Determine the (X, Y) coordinate at the center of the cell enclosing the given text.  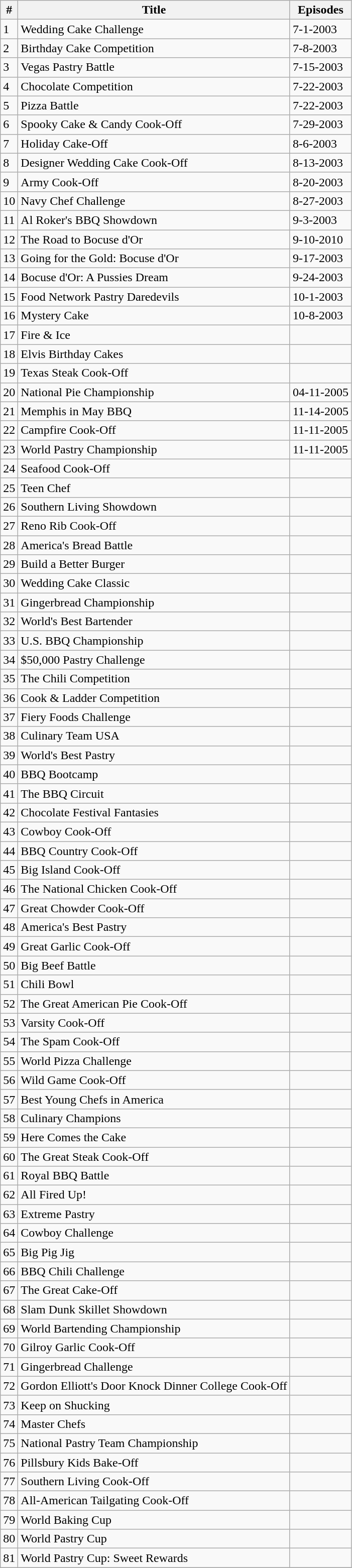
BBQ Chili Challenge (154, 1271)
56 (9, 1080)
World's Best Bartender (154, 622)
The National Chicken Cook-Off (154, 889)
Royal BBQ Battle (154, 1176)
44 (9, 851)
Fire & Ice (154, 335)
National Pastry Team Championship (154, 1443)
65 (9, 1252)
61 (9, 1176)
Keep on Shucking (154, 1405)
Varsity Cook-Off (154, 1023)
7-8-2003 (320, 48)
The Great American Pie Cook-Off (154, 1004)
All Fired Up! (154, 1195)
Bocuse d'Or: A Pussies Dream (154, 278)
World Bartending Championship (154, 1329)
1 (9, 29)
40 (9, 774)
National Pie Championship (154, 392)
43 (9, 831)
76 (9, 1463)
World Baking Cup (154, 1520)
14 (9, 278)
30 (9, 583)
Slam Dunk Skillet Showdown (154, 1309)
Gilroy Garlic Cook-Off (154, 1348)
27 (9, 526)
Title (154, 10)
67 (9, 1290)
Big Beef Battle (154, 966)
The Road to Bocuse d'Or (154, 239)
60 (9, 1156)
31 (9, 602)
Designer Wedding Cake Cook-Off (154, 163)
America's Best Pastry (154, 927)
22 (9, 430)
9-10-2010 (320, 239)
46 (9, 889)
World Pastry Cup: Sweet Rewards (154, 1558)
70 (9, 1348)
29 (9, 564)
8-6-2003 (320, 144)
Wedding Cake Classic (154, 583)
$50,000 Pastry Challenge (154, 660)
7-29-2003 (320, 125)
8-27-2003 (320, 201)
9 (9, 182)
Birthday Cake Competition (154, 48)
Pizza Battle (154, 105)
77 (9, 1482)
81 (9, 1558)
Pillsbury Kids Bake-Off (154, 1463)
Extreme Pastry (154, 1214)
World Pizza Challenge (154, 1061)
53 (9, 1023)
49 (9, 946)
59 (9, 1137)
26 (9, 507)
58 (9, 1118)
57 (9, 1099)
Big Pig Jig (154, 1252)
73 (9, 1405)
Vegas Pastry Battle (154, 67)
10-8-2003 (320, 316)
16 (9, 316)
Great Garlic Cook-Off (154, 946)
34 (9, 660)
7 (9, 144)
7-1-2003 (320, 29)
24 (9, 468)
48 (9, 927)
The Great Cake-Off (154, 1290)
U.S. BBQ Championship (154, 641)
BBQ Country Cook-Off (154, 851)
Southern Living Cook-Off (154, 1482)
Best Young Chefs in America (154, 1099)
9-24-2003 (320, 278)
62 (9, 1195)
Army Cook-Off (154, 182)
Seafood Cook-Off (154, 468)
13 (9, 259)
Campfire Cook-Off (154, 430)
54 (9, 1042)
Build a Better Burger (154, 564)
Going for the Gold: Bocuse d'Or (154, 259)
42 (9, 812)
BBQ Bootcamp (154, 774)
Chocolate Festival Fantasies (154, 812)
33 (9, 641)
04-11-2005 (320, 392)
7-15-2003 (320, 67)
11 (9, 220)
4 (9, 86)
74 (9, 1424)
8 (9, 163)
10 (9, 201)
21 (9, 411)
Food Network Pastry Daredevils (154, 297)
45 (9, 870)
10-1-2003 (320, 297)
69 (9, 1329)
Wedding Cake Challenge (154, 29)
Texas Steak Cook-Off (154, 373)
35 (9, 679)
37 (9, 717)
# (9, 10)
Wild Game Cook-Off (154, 1080)
17 (9, 335)
9-3-2003 (320, 220)
23 (9, 449)
38 (9, 736)
80 (9, 1539)
Cowboy Cook-Off (154, 831)
Here Comes the Cake (154, 1137)
Gordon Elliott's Door Knock Dinner College Cook-Off (154, 1386)
The Chili Competition (154, 679)
Elvis Birthday Cakes (154, 354)
Cook & Ladder Competition (154, 698)
25 (9, 488)
Chili Bowl (154, 985)
75 (9, 1443)
41 (9, 793)
Gingerbread Championship (154, 602)
World Pastry Cup (154, 1539)
11-14-2005 (320, 411)
Mystery Cake (154, 316)
Culinary Champions (154, 1118)
28 (9, 545)
66 (9, 1271)
9-17-2003 (320, 259)
World's Best Pastry (154, 755)
68 (9, 1309)
Holiday Cake-Off (154, 144)
15 (9, 297)
78 (9, 1501)
36 (9, 698)
Big Island Cook-Off (154, 870)
52 (9, 1004)
39 (9, 755)
5 (9, 105)
55 (9, 1061)
20 (9, 392)
47 (9, 908)
Fiery Foods Challenge (154, 717)
Spooky Cake & Candy Cook-Off (154, 125)
Reno Rib Cook-Off (154, 526)
6 (9, 125)
19 (9, 373)
The Great Steak Cook-Off (154, 1156)
32 (9, 622)
8-13-2003 (320, 163)
America's Bread Battle (154, 545)
Chocolate Competition (154, 86)
72 (9, 1386)
3 (9, 67)
51 (9, 985)
Culinary Team USA (154, 736)
64 (9, 1233)
World Pastry Championship (154, 449)
8-20-2003 (320, 182)
The Spam Cook-Off (154, 1042)
12 (9, 239)
Southern Living Showdown (154, 507)
63 (9, 1214)
Navy Chef Challenge (154, 201)
71 (9, 1367)
2 (9, 48)
Episodes (320, 10)
All-American Tailgating Cook-Off (154, 1501)
The BBQ Circuit (154, 793)
Gingerbread Challenge (154, 1367)
Great Chowder Cook-Off (154, 908)
Cowboy Challenge (154, 1233)
Master Chefs (154, 1424)
50 (9, 966)
Teen Chef (154, 488)
Al Roker's BBQ Showdown (154, 220)
79 (9, 1520)
18 (9, 354)
Memphis in May BBQ (154, 411)
